From the cell containing the given text, extract its center point as [X, Y] coordinate. 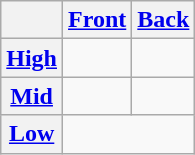
High [32, 58]
Back [164, 20]
Low [32, 134]
Mid [32, 96]
Front [98, 20]
